Return [x, y] of the center of cell containing provided text 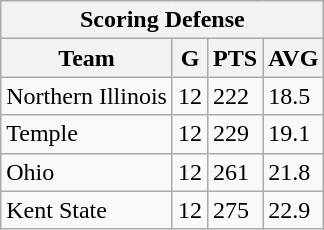
Northern Illinois [87, 96]
Scoring Defense [162, 20]
19.1 [294, 134]
AVG [294, 58]
229 [236, 134]
275 [236, 210]
18.5 [294, 96]
PTS [236, 58]
222 [236, 96]
261 [236, 172]
22.9 [294, 210]
Ohio [87, 172]
21.8 [294, 172]
Temple [87, 134]
Kent State [87, 210]
Team [87, 58]
G [190, 58]
